Pinpoint the cell where the given text exists, returning its (x, y) midpoint coordinate. 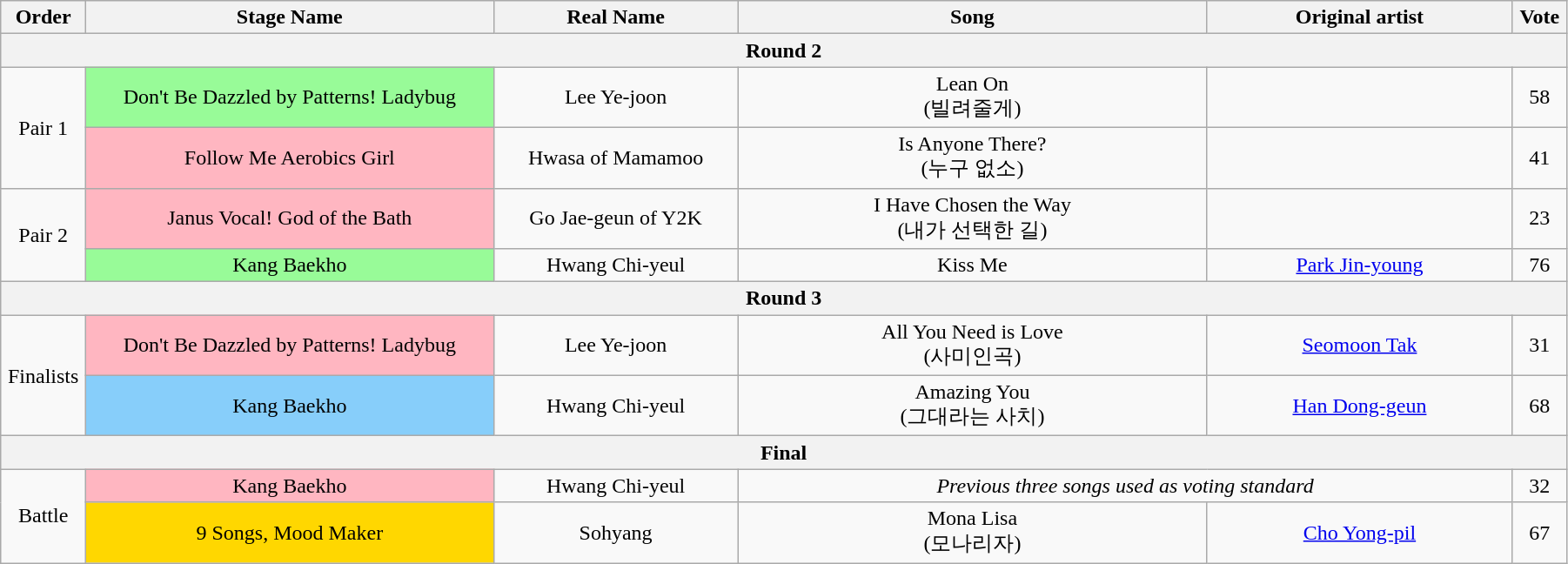
Pair 2 (44, 235)
Battle (44, 516)
76 (1539, 265)
Hwasa of Mamamoo (616, 158)
Real Name (616, 17)
Han Dong-geun (1359, 406)
Kiss Me (973, 265)
Seomoon Tak (1359, 346)
Mona Lisa(모나리자) (973, 533)
41 (1539, 158)
Round 2 (784, 50)
Lean On(빌려줄게) (973, 97)
23 (1539, 218)
Follow Me Aerobics Girl (290, 158)
58 (1539, 97)
67 (1539, 533)
9 Songs, Mood Maker (290, 533)
Original artist (1359, 17)
Finalists (44, 376)
Vote (1539, 17)
Go Jae-geun of Y2K (616, 218)
Song (973, 17)
Final (784, 453)
Stage Name (290, 17)
68 (1539, 406)
I Have Chosen the Way(내가 선택한 길) (973, 218)
Amazing You(그대라는 사치) (973, 406)
32 (1539, 486)
Order (44, 17)
Sohyang (616, 533)
Pair 1 (44, 127)
Previous three songs used as voting standard (1125, 486)
Park Jin-young (1359, 265)
Round 3 (784, 299)
All You Need is Love(사미인곡) (973, 346)
Is Anyone There?(누구 없소) (973, 158)
Cho Yong-pil (1359, 533)
31 (1539, 346)
Janus Vocal! God of the Bath (290, 218)
